Pinpoint the cell where the given text exists, returning its (X, Y) midpoint coordinate. 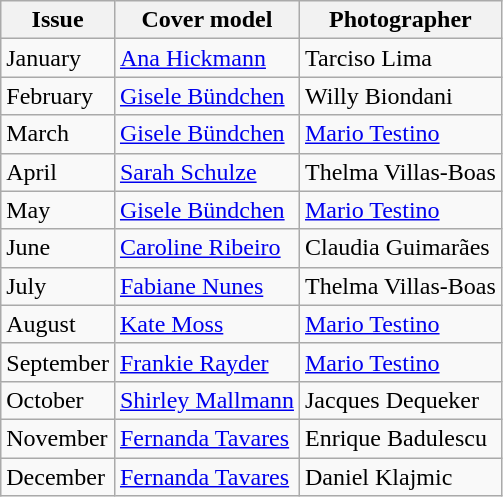
Kate Moss (206, 324)
Cover model (206, 20)
Frankie Rayder (206, 362)
Ana Hickmann (206, 58)
June (58, 248)
November (58, 438)
Fabiane Nunes (206, 286)
Willy Biondani (400, 96)
Jacques Dequeker (400, 400)
August (58, 324)
March (58, 134)
Issue (58, 20)
Caroline Ribeiro (206, 248)
September (58, 362)
Claudia Guimarães (400, 248)
May (58, 210)
Enrique Badulescu (400, 438)
December (58, 477)
Tarciso Lima (400, 58)
Shirley Mallmann (206, 400)
January (58, 58)
October (58, 400)
July (58, 286)
Photographer (400, 20)
Sarah Schulze (206, 172)
April (58, 172)
Daniel Klajmic (400, 477)
February (58, 96)
